Detect which cell encompasses the target text, then output its [X, Y] center coordinate. 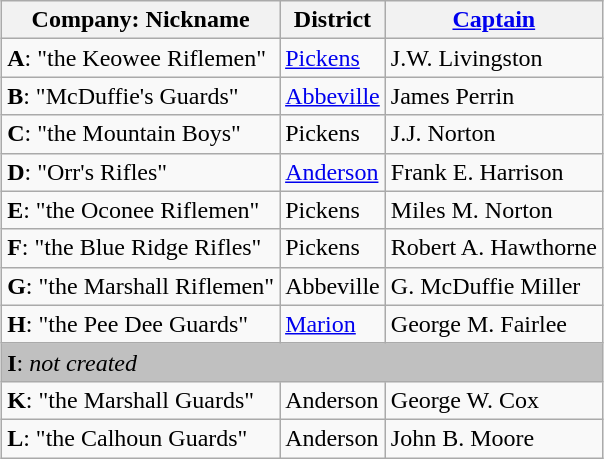
I: not created [302, 362]
J.W. Livingston [494, 58]
George M. Fairlee [494, 324]
Miles M. Norton [494, 210]
Company: Nickname [141, 20]
Marion [333, 324]
D: "Orr's Rifles" [141, 172]
Captain [494, 20]
C: "the Mountain Boys" [141, 134]
K: "the Marshall Guards" [141, 400]
H: "the Pee Dee Guards" [141, 324]
L: "the Calhoun Guards" [141, 438]
James Perrin [494, 96]
B: "McDuffie's Guards" [141, 96]
John B. Moore [494, 438]
District [333, 20]
Robert A. Hawthorne [494, 248]
J.J. Norton [494, 134]
George W. Cox [494, 400]
Frank E. Harrison [494, 172]
F: "the Blue Ridge Rifles" [141, 248]
G: "the Marshall Riflemen" [141, 286]
G. McDuffie Miller [494, 286]
A: "the Keowee Riflemen" [141, 58]
E: "the Oconee Riflemen" [141, 210]
